Detect which cell encompasses the target text, then output its [X, Y] center coordinate. 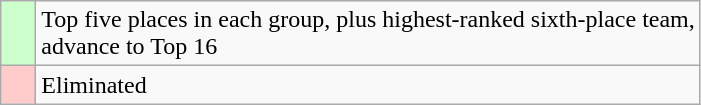
Top five places in each group, plus highest-ranked sixth-place team,advance to Top 16 [368, 34]
Eliminated [368, 85]
